Return the [x, y] coordinate for the center point of the cell that contains the specified text.  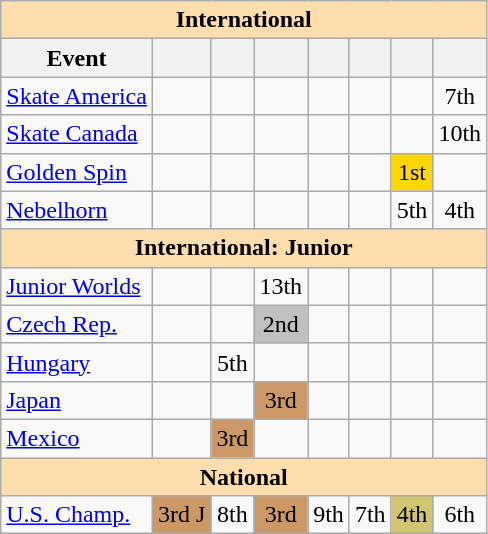
9th [329, 515]
Czech Rep. [77, 324]
10th [460, 134]
Skate America [77, 96]
National [244, 477]
Hungary [77, 362]
6th [460, 515]
Nebelhorn [77, 210]
13th [281, 286]
3rd J [181, 515]
Event [77, 58]
International: Junior [244, 248]
Japan [77, 400]
International [244, 20]
U.S. Champ. [77, 515]
1st [412, 172]
Skate Canada [77, 134]
2nd [281, 324]
8th [232, 515]
Mexico [77, 438]
Junior Worlds [77, 286]
Golden Spin [77, 172]
